Return the (X, Y) coordinate for the center point of the cell that contains the specified text.  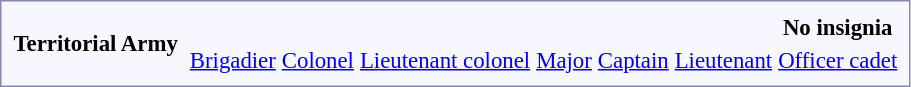
Territorial Army (96, 44)
Officer cadet (838, 60)
Colonel (318, 60)
No insignia (838, 27)
Lieutenant colonel (444, 60)
Brigadier (232, 60)
Lieutenant (723, 60)
Captain (633, 60)
Major (564, 60)
